Output the (x, y) coordinate of the center of the cell containing the given text.  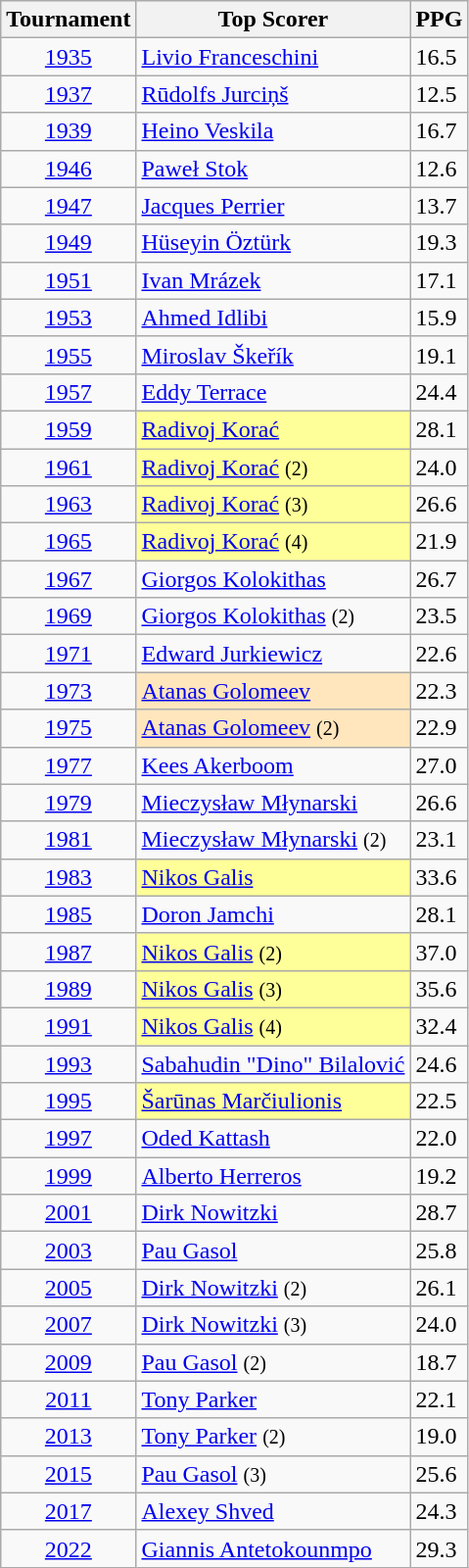
1957 (69, 392)
26.7 (439, 579)
16.5 (439, 57)
Pau Gasol (3) (273, 1474)
2001 (69, 1213)
1979 (69, 803)
25.6 (439, 1474)
13.7 (439, 206)
1961 (69, 467)
1995 (69, 1102)
1951 (69, 280)
Miroslav Škeřík (273, 355)
Top Scorer (273, 20)
33.6 (439, 877)
22.6 (439, 654)
Giorgos Kolokithas (273, 579)
PPG (439, 20)
2015 (69, 1474)
22.9 (439, 728)
1965 (69, 542)
2022 (69, 1548)
24.3 (439, 1511)
25.8 (439, 1250)
32.4 (439, 1026)
Ivan Mrázek (273, 280)
Dirk Nowitzki (2) (273, 1288)
24.4 (439, 392)
Dirk Nowitzki (273, 1213)
27.0 (439, 765)
Atanas Golomeev (273, 691)
29.3 (439, 1548)
Nikos Galis (3) (273, 989)
1993 (69, 1063)
12.5 (439, 94)
Šarūnas Marčiulionis (273, 1102)
Pau Gasol (2) (273, 1362)
Radivoj Korać (3) (273, 505)
2017 (69, 1511)
1977 (69, 765)
1973 (69, 691)
1963 (69, 505)
22.1 (439, 1399)
Radivoj Korać (273, 429)
1997 (69, 1139)
Sabahudin "Dino" Bilalović (273, 1063)
1981 (69, 840)
Edward Jurkiewicz (273, 654)
1987 (69, 952)
1971 (69, 654)
Nikos Galis (4) (273, 1026)
23.1 (439, 840)
1983 (69, 877)
2011 (69, 1399)
22.0 (439, 1139)
Alexey Shved (273, 1511)
1991 (69, 1026)
Radivoj Korać (4) (273, 542)
Oded Kattash (273, 1139)
19.1 (439, 355)
1946 (69, 169)
26.1 (439, 1288)
Mieczysław Młynarski (273, 803)
1999 (69, 1176)
2009 (69, 1362)
1953 (69, 318)
22.5 (439, 1102)
Tony Parker (2) (273, 1437)
28.7 (439, 1213)
18.7 (439, 1362)
2003 (69, 1250)
Paweł Stok (273, 169)
Heino Veskila (273, 131)
19.2 (439, 1176)
Radivoj Korać (2) (273, 467)
24.6 (439, 1063)
Eddy Terrace (273, 392)
1949 (69, 243)
Alberto Herreros (273, 1176)
1967 (69, 579)
23.5 (439, 616)
2007 (69, 1325)
1939 (69, 131)
1935 (69, 57)
15.9 (439, 318)
1937 (69, 94)
Ahmed Idlibi (273, 318)
21.9 (439, 542)
Doron Jamchi (273, 914)
16.7 (439, 131)
19.0 (439, 1437)
Tony Parker (273, 1399)
Rūdolfs Jurciņš (273, 94)
1985 (69, 914)
Pau Gasol (273, 1250)
2013 (69, 1437)
Hüseyin Öztürk (273, 243)
Dirk Nowitzki (3) (273, 1325)
1955 (69, 355)
19.3 (439, 243)
37.0 (439, 952)
1989 (69, 989)
Nikos Galis (2) (273, 952)
17.1 (439, 280)
Giorgos Kolokithas (2) (273, 616)
Nikos Galis (273, 877)
Giannis Antetokounmpo (273, 1548)
1959 (69, 429)
1969 (69, 616)
Jacques Perrier (273, 206)
Kees Akerboom (273, 765)
1975 (69, 728)
Atanas Golomeev (2) (273, 728)
12.6 (439, 169)
35.6 (439, 989)
1947 (69, 206)
Mieczysław Młynarski (2) (273, 840)
2005 (69, 1288)
Tournament (69, 20)
22.3 (439, 691)
Livio Franceschini (273, 57)
